Capture the cell that displays the provided text and extract its [X, Y] central coordinate. 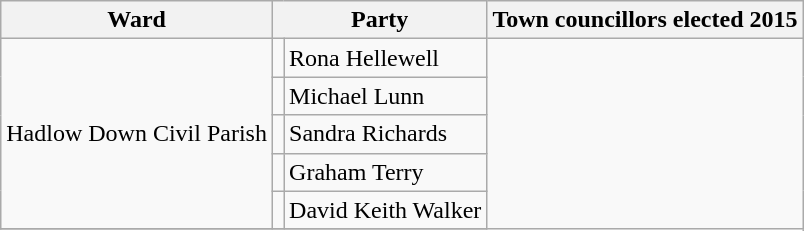
David Keith Walker [386, 210]
Sandra Richards [386, 134]
Party [379, 20]
Hadlow Down Civil Parish [137, 134]
Ward [137, 20]
Graham Terry [386, 172]
Michael Lunn [386, 96]
Rona Hellewell [386, 58]
Town councillors elected 2015 [645, 20]
